Determine the [X, Y] coordinate at the center of the cell enclosing the given text.  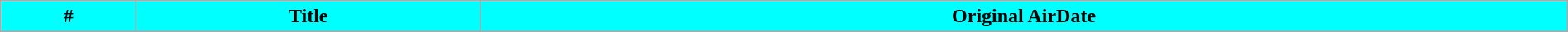
# [69, 16]
Title [308, 16]
Original AirDate [1024, 16]
